For the text-containing cell, return its midpoint in [x, y] coordinate format. 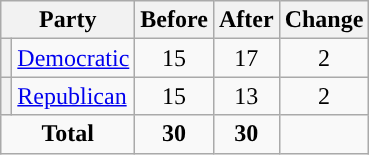
13 [246, 96]
Republican [74, 96]
17 [246, 58]
Change [324, 20]
After [246, 20]
Democratic [74, 58]
Total [68, 134]
Party [68, 20]
Before [174, 20]
